Extract the (X, Y) coordinate from the center of the cell holding the provided text.  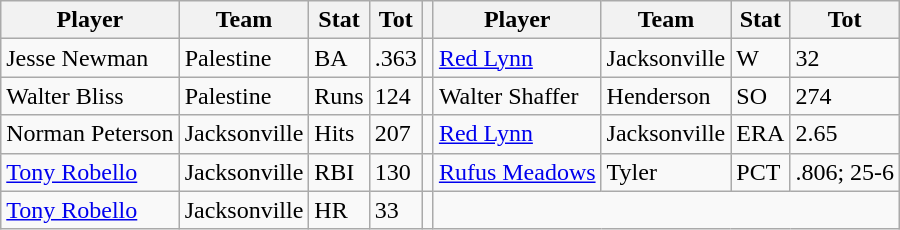
Walter Bliss (90, 96)
32 (845, 58)
BA (339, 58)
HR (339, 210)
RBI (339, 172)
.363 (396, 58)
Runs (339, 96)
Norman Peterson (90, 134)
SO (760, 96)
2.65 (845, 134)
ERA (760, 134)
Hits (339, 134)
Henderson (666, 96)
Tyler (666, 172)
.806; 25-6 (845, 172)
Jesse Newman (90, 58)
124 (396, 96)
130 (396, 172)
33 (396, 210)
274 (845, 96)
W (760, 58)
Rufus Meadows (517, 172)
PCT (760, 172)
207 (396, 134)
Walter Shaffer (517, 96)
